Output the [X, Y] coordinate of the center of the cell containing the given text.  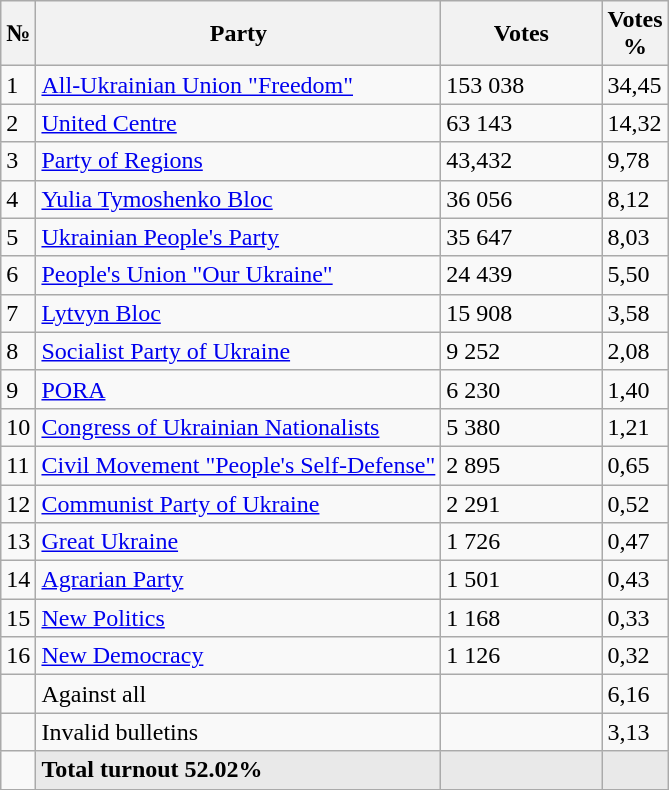
2 895 [522, 465]
Socialist Party of Ukraine [238, 351]
0,43 [635, 580]
5 380 [522, 427]
9 252 [522, 351]
153 038 [522, 85]
9,78 [635, 161]
7 [18, 313]
1 168 [522, 618]
1 [18, 85]
6,16 [635, 694]
All-Ukrainian Union "Freedom" [238, 85]
0,47 [635, 542]
Against all [238, 694]
14 [18, 580]
10 [18, 427]
Great Ukraine [238, 542]
1 126 [522, 656]
15 [18, 618]
8,03 [635, 237]
8,12 [635, 199]
Ukrainian People's Party [238, 237]
3,58 [635, 313]
11 [18, 465]
Congress of Ukrainian Nationalists [238, 427]
13 [18, 542]
Communist Party of Ukraine [238, 503]
9 [18, 389]
2,08 [635, 351]
1,40 [635, 389]
34,45 [635, 85]
№ [18, 34]
43,432 [522, 161]
2 [18, 123]
Yulia Tymoshenko Bloc [238, 199]
New Politics [238, 618]
Votes [522, 34]
PORA [238, 389]
6 230 [522, 389]
4 [18, 199]
6 [18, 275]
Agrarian Party [238, 580]
0,32 [635, 656]
United Centre [238, 123]
15 908 [522, 313]
Party of Regions [238, 161]
People's Union "Our Ukraine" [238, 275]
1,21 [635, 427]
36 056 [522, 199]
Lytvyn Bloc [238, 313]
3 [18, 161]
16 [18, 656]
35 647 [522, 237]
3,13 [635, 732]
Votes % [635, 34]
5,50 [635, 275]
24 439 [522, 275]
2 291 [522, 503]
0,65 [635, 465]
14,32 [635, 123]
Party [238, 34]
63 143 [522, 123]
12 [18, 503]
5 [18, 237]
Civil Movement "People's Self-Defense" [238, 465]
0,52 [635, 503]
Invalid bulletins [238, 732]
1 726 [522, 542]
0,33 [635, 618]
8 [18, 351]
New Democracy [238, 656]
1 501 [522, 580]
Total turnout 52.02% [238, 770]
